Capture the cell that displays the provided text and extract its (x, y) central coordinate. 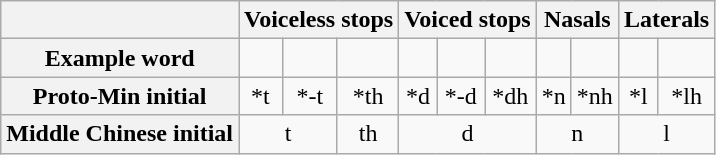
*n (554, 96)
Voiced stops (468, 20)
th (368, 134)
Example word (120, 58)
*-t (310, 96)
*nh (594, 96)
*dh (510, 96)
Middle Chinese initial (120, 134)
Proto-Min initial (120, 96)
l (666, 134)
n (577, 134)
Voiceless stops (318, 20)
*-d (460, 96)
*th (368, 96)
*l (638, 96)
d (468, 134)
Nasals (577, 20)
Laterals (666, 20)
*lh (686, 96)
*t (260, 96)
t (288, 134)
*d (418, 96)
